Extract the [X, Y] coordinate from the center of the cell holding the provided text.  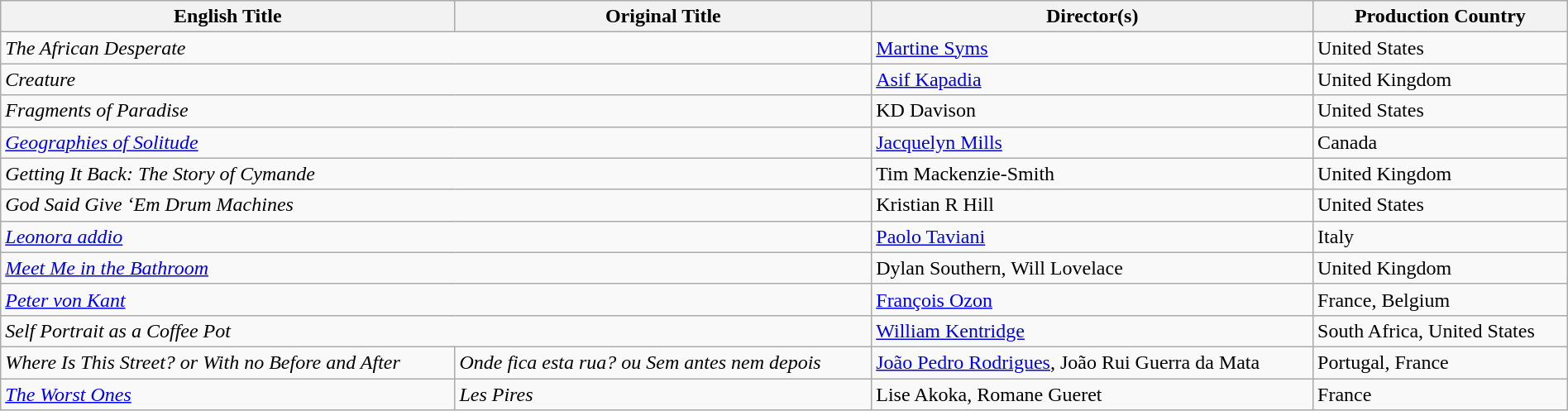
Paolo Taviani [1092, 237]
English Title [228, 17]
Getting It Back: The Story of Cymande [437, 174]
France, Belgium [1441, 299]
KD Davison [1092, 111]
Asif Kapadia [1092, 79]
Canada [1441, 142]
Self Portrait as a Coffee Pot [437, 331]
France [1441, 394]
Dylan Southern, Will Lovelace [1092, 268]
François Ozon [1092, 299]
Les Pires [663, 394]
Production Country [1441, 17]
South Africa, United States [1441, 331]
The Worst Ones [228, 394]
Original Title [663, 17]
Where Is This Street? or With no Before and After [228, 362]
Peter von Kant [437, 299]
God Said Give ‘Em Drum Machines [437, 205]
Geographies of Solitude [437, 142]
Kristian R Hill [1092, 205]
Leonora addio [437, 237]
Creature [437, 79]
Italy [1441, 237]
William Kentridge [1092, 331]
Martine Syms [1092, 48]
Onde fica esta rua? ou Sem antes nem depois [663, 362]
Jacquelyn Mills [1092, 142]
Lise Akoka, Romane Gueret [1092, 394]
The African Desperate [437, 48]
João Pedro Rodrigues, João Rui Guerra da Mata [1092, 362]
Fragments of Paradise [437, 111]
Meet Me in the Bathroom [437, 268]
Director(s) [1092, 17]
Portugal, France [1441, 362]
Tim Mackenzie-Smith [1092, 174]
